Return the [x, y] coordinate for the center point of the cell that contains the specified text.  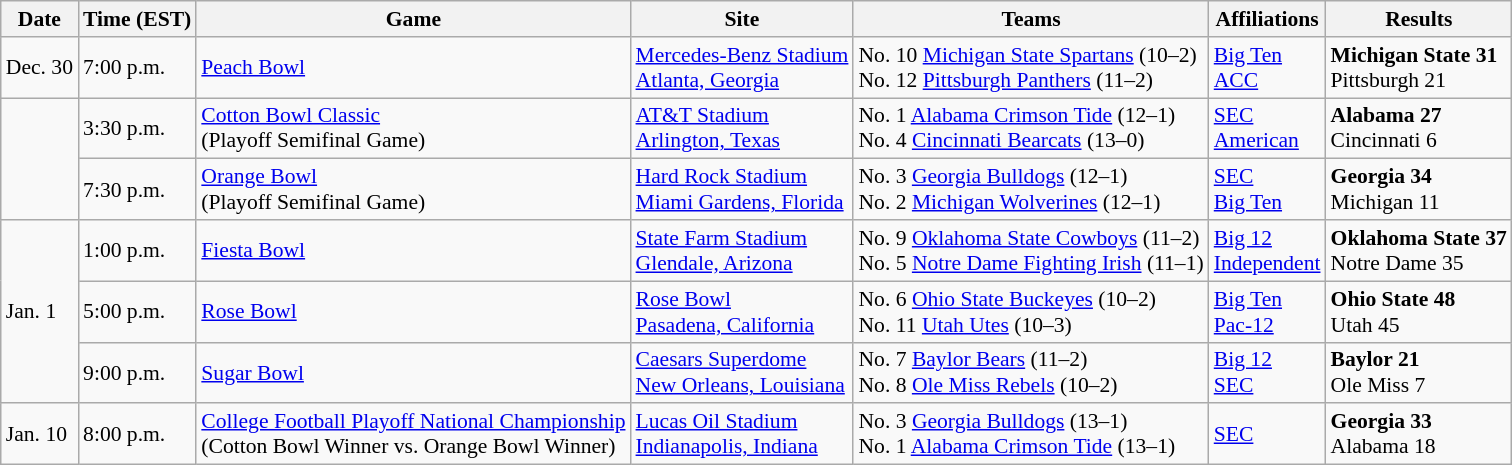
Time (EST) [137, 19]
AT&T StadiumArlington, Texas [742, 128]
Dec. 30 [40, 68]
SECBig Ten [1268, 190]
Oklahoma State 37Notre Dame 35 [1419, 250]
Cotton Bowl Classic(Playoff Semifinal Game) [413, 128]
Big TenACC [1268, 68]
3:30 p.m. [137, 128]
College Football Playoff National Championship(Cotton Bowl Winner vs. Orange Bowl Winner) [413, 434]
Lucas Oil StadiumIndianapolis, Indiana [742, 434]
No. 1 Alabama Crimson Tide (12–1)No. 4 Cincinnati Bearcats (13–0) [1030, 128]
No. 3 Georgia Bulldogs (12–1)No. 2 Michigan Wolverines (12–1) [1030, 190]
Game [413, 19]
Caesars SuperdomeNew Orleans, Louisiana [742, 372]
Ohio State 48Utah 45 [1419, 312]
Date [40, 19]
Fiesta Bowl [413, 250]
Hard Rock StadiumMiami Gardens, Florida [742, 190]
Michigan State 31Pittsburgh 21 [1419, 68]
Results [1419, 19]
Orange Bowl(Playoff Semifinal Game) [413, 190]
Mercedes-Benz StadiumAtlanta, Georgia [742, 68]
Georgia 34Michigan 11 [1419, 190]
Affiliations [1268, 19]
No. 10 Michigan State Spartans (10–2)No. 12 Pittsburgh Panthers (11–2) [1030, 68]
Jan. 1 [40, 312]
7:00 p.m. [137, 68]
8:00 p.m. [137, 434]
Big TenPac-12 [1268, 312]
Georgia 33Alabama 18 [1419, 434]
State Farm StadiumGlendale, Arizona [742, 250]
Sugar Bowl [413, 372]
No. 6 Ohio State Buckeyes (10–2)No. 11 Utah Utes (10–3) [1030, 312]
Alabama 27Cincinnati 6 [1419, 128]
Teams [1030, 19]
No. 7 Baylor Bears (11–2)No. 8 Ole Miss Rebels (10–2) [1030, 372]
SEC [1268, 434]
1:00 p.m. [137, 250]
No. 9 Oklahoma State Cowboys (11–2)No. 5 Notre Dame Fighting Irish (11–1) [1030, 250]
SECAmerican [1268, 128]
Baylor 21Ole Miss 7 [1419, 372]
Rose Bowl [413, 312]
Big 12Independent [1268, 250]
5:00 p.m. [137, 312]
9:00 p.m. [137, 372]
Jan. 10 [40, 434]
Rose BowlPasadena, California [742, 312]
Peach Bowl [413, 68]
Big 12SEC [1268, 372]
No. 3 Georgia Bulldogs (13–1)No. 1 Alabama Crimson Tide (13–1) [1030, 434]
Site [742, 19]
7:30 p.m. [137, 190]
